Return [X, Y] of the center of cell containing provided text 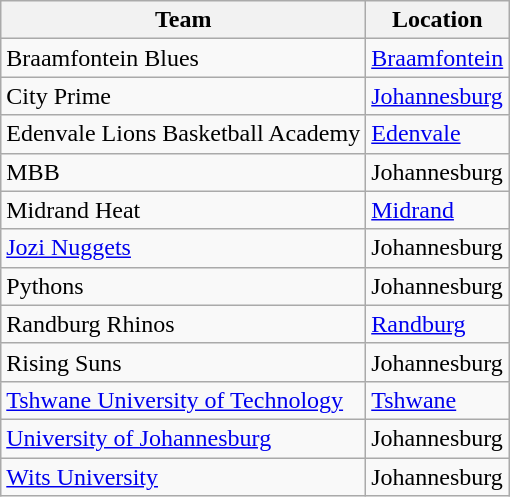
Midrand Heat [184, 210]
Pythons [184, 286]
Rising Suns [184, 362]
Team [184, 20]
Tshwane University of Technology [184, 400]
City Prime [184, 96]
MBB [184, 172]
Midrand [438, 210]
Location [438, 20]
Wits University [184, 477]
Braamfontein Blues [184, 58]
Randburg [438, 324]
Randburg Rhinos [184, 324]
University of Johannesburg [184, 438]
Braamfontein [438, 58]
Jozi Nuggets [184, 248]
Tshwane [438, 400]
Edenvale Lions Basketball Academy [184, 134]
Edenvale [438, 134]
